Return (x, y) of the center of cell containing provided text 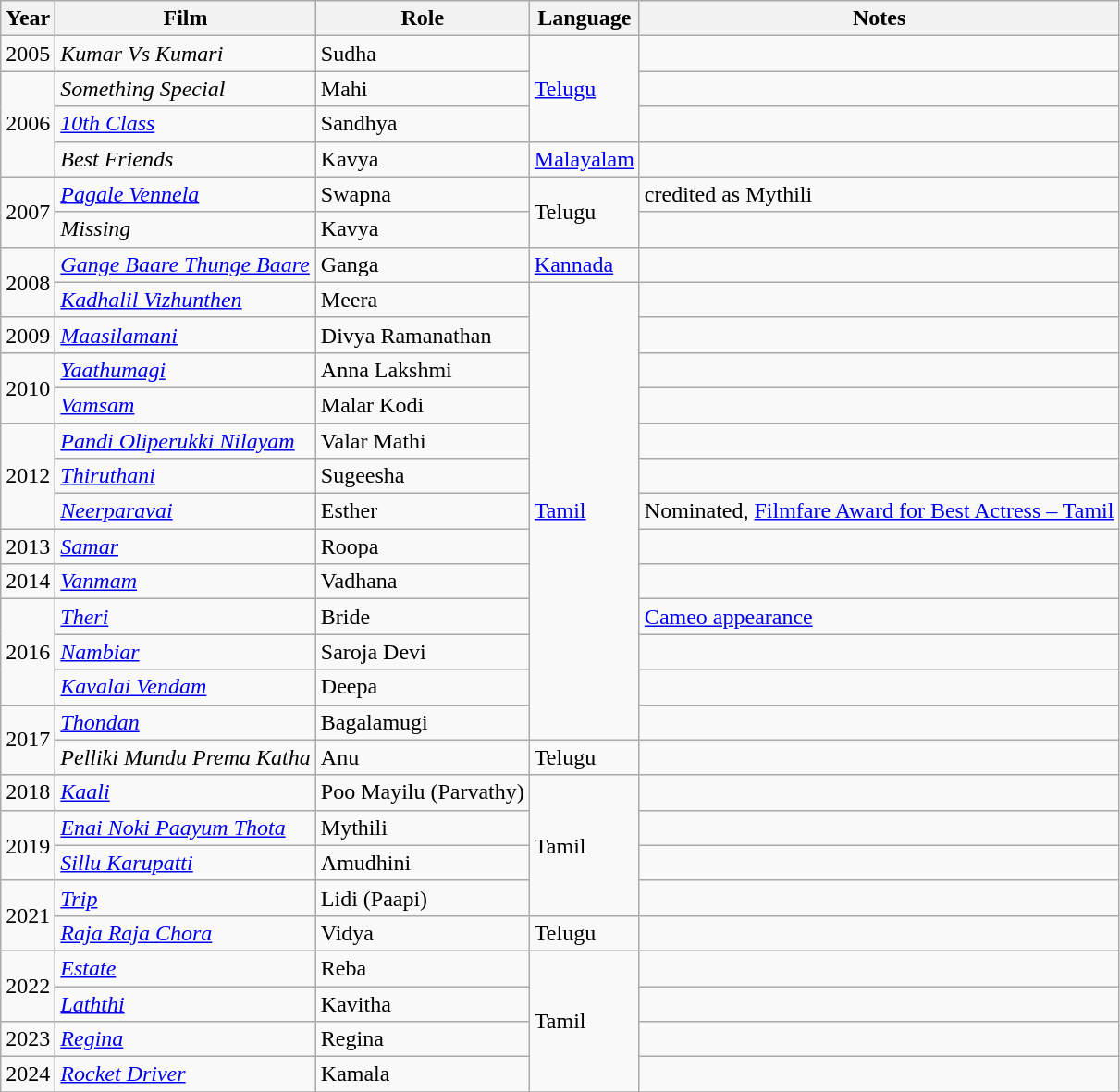
Esther (422, 511)
Kavitha (422, 1003)
Divya Ramanathan (422, 335)
Trip (185, 898)
Raja Raja Chora (185, 933)
Bride (422, 617)
Vadhana (422, 582)
Sandhya (422, 124)
Enai Noki Paayum Thota (185, 828)
Poo Mayilu (Parvathy) (422, 792)
Kaali (185, 792)
Samar (185, 546)
credited as Mythili (879, 194)
Kannada (585, 264)
2012 (28, 476)
2006 (28, 124)
Role (422, 18)
2008 (28, 282)
Roopa (422, 546)
Best Friends (185, 159)
Thondan (185, 722)
2018 (28, 792)
Deepa (422, 687)
Year (28, 18)
Swapna (422, 194)
Meera (422, 300)
Cameo appearance (879, 617)
2021 (28, 915)
2016 (28, 652)
2009 (28, 335)
2019 (28, 845)
Pagale Vennela (185, 194)
Nambiar (185, 652)
Laththi (185, 1003)
Maasilamani (185, 335)
Sillu Karupatti (185, 863)
Kavalai Vendam (185, 687)
Gange Baare Thunge Baare (185, 264)
Malar Kodi (422, 405)
Reba (422, 968)
2005 (28, 54)
Nominated, Filmfare Award for Best Actress – Tamil (879, 511)
Saroja Devi (422, 652)
Anna Lakshmi (422, 370)
Estate (185, 968)
Mythili (422, 828)
Kumar Vs Kumari (185, 54)
10th Class (185, 124)
Lidi (Paapi) (422, 898)
2017 (28, 740)
Valar Mathi (422, 441)
Bagalamugi (422, 722)
Anu (422, 757)
Malayalam (585, 159)
2024 (28, 1074)
Vanmam (185, 582)
Vamsam (185, 405)
Something Special (185, 89)
Ganga (422, 264)
Language (585, 18)
2007 (28, 212)
Theri (185, 617)
Pandi Oliperukki Nilayam (185, 441)
Amudhini (422, 863)
Missing (185, 229)
Pelliki Mundu Prema Katha (185, 757)
2014 (28, 582)
Thiruthani (185, 476)
Sugeesha (422, 476)
Kadhalil Vizhunthen (185, 300)
2010 (28, 387)
Kamala (422, 1074)
Yaathumagi (185, 370)
Rocket Driver (185, 1074)
Sudha (422, 54)
2013 (28, 546)
Notes (879, 18)
Neerparavai (185, 511)
2023 (28, 1039)
Film (185, 18)
Mahi (422, 89)
2022 (28, 986)
Vidya (422, 933)
